Detect which cell encompasses the target text, then output its (x, y) center coordinate. 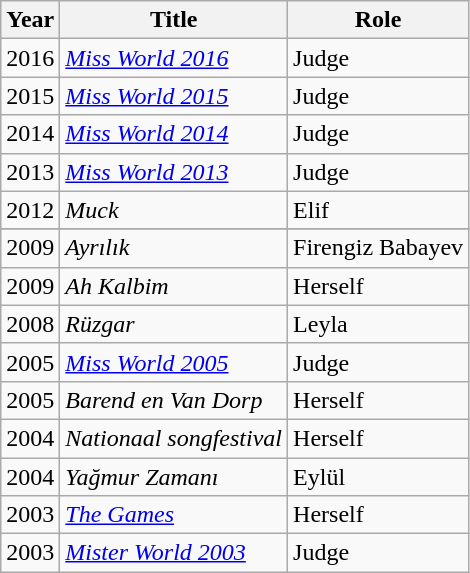
Ayrılık (174, 248)
Miss World 2016 (174, 58)
2013 (30, 172)
2012 (30, 210)
2016 (30, 58)
Firengiz Babayev (378, 248)
Ah Kalbim (174, 286)
Miss World 2015 (174, 96)
Muck (174, 210)
Elif (378, 210)
2015 (30, 96)
Barend en Van Dorp (174, 400)
Role (378, 20)
Miss World 2013 (174, 172)
Yağmur Zamanı (174, 477)
Miss World 2014 (174, 134)
Mister World 2003 (174, 553)
Nationaal songfestival (174, 438)
Eylül (378, 477)
2008 (30, 324)
2014 (30, 134)
Title (174, 20)
Rüzgar (174, 324)
The Games (174, 515)
Miss World 2005 (174, 362)
Year (30, 20)
Leyla (378, 324)
